Determine the [X, Y] coordinate at the center of the cell enclosing the given text.  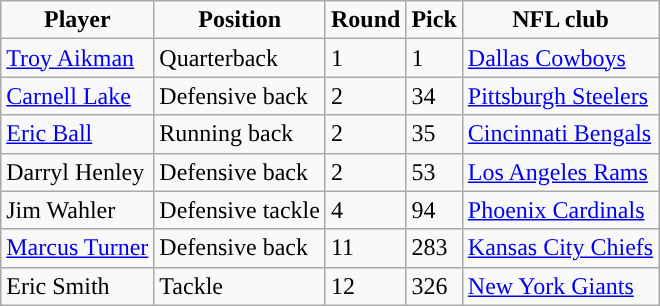
Troy Aikman [78, 58]
326 [434, 286]
12 [365, 286]
Round [365, 20]
Los Angeles Rams [560, 172]
Darryl Henley [78, 172]
NFL club [560, 20]
Kansas City Chiefs [560, 248]
34 [434, 96]
4 [365, 210]
11 [365, 248]
94 [434, 210]
Running back [240, 134]
53 [434, 172]
Cincinnati Bengals [560, 134]
Tackle [240, 286]
Carnell Lake [78, 96]
New York Giants [560, 286]
Pick [434, 20]
Position [240, 20]
Dallas Cowboys [560, 58]
Pittsburgh Steelers [560, 96]
283 [434, 248]
Jim Wahler [78, 210]
Phoenix Cardinals [560, 210]
Eric Smith [78, 286]
Marcus Turner [78, 248]
Quarterback [240, 58]
Player [78, 20]
Defensive tackle [240, 210]
35 [434, 134]
Eric Ball [78, 134]
